Locate the cell with the specified text and output its (x, y) center coordinate. 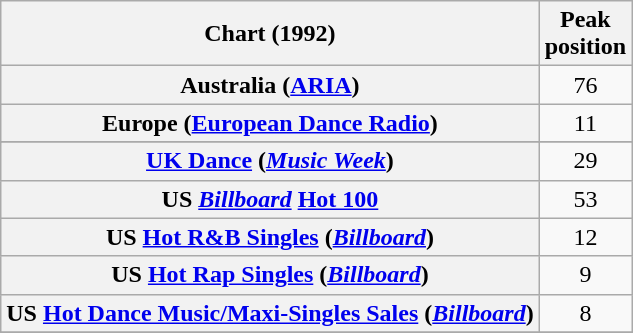
Australia (ARIA) (270, 85)
Chart (1992) (270, 34)
US Hot Rap Singles (Billboard) (270, 275)
53 (585, 199)
76 (585, 85)
US Hot R&B Singles (Billboard) (270, 237)
Europe (European Dance Radio) (270, 123)
Peakposition (585, 34)
29 (585, 161)
9 (585, 275)
11 (585, 123)
US Billboard Hot 100 (270, 199)
UK Dance (Music Week) (270, 161)
8 (585, 313)
12 (585, 237)
US Hot Dance Music/Maxi-Singles Sales (Billboard) (270, 313)
